For the text-containing cell, return its midpoint in (x, y) coordinate format. 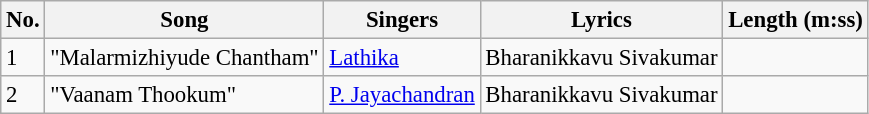
1 (23, 58)
2 (23, 95)
"Vaanam Thookum" (184, 95)
Song (184, 20)
P. Jayachandran (402, 95)
"Malarmizhiyude Chantham" (184, 58)
Lyrics (602, 20)
Singers (402, 20)
Length (m:ss) (796, 20)
No. (23, 20)
Lathika (402, 58)
